Provide the [x, y] coordinate of the cell's center where the given text is located.  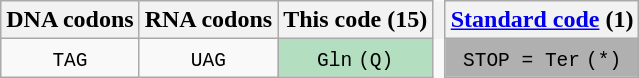
Gln (Q) [356, 58]
DNA codons [70, 20]
Standard code (1) [542, 20]
UAG [208, 58]
STOP = Ter (*) [542, 58]
RNA codons [208, 20]
This code (15) [356, 20]
TAG [70, 58]
